Provide the [X, Y] coordinate of the cell's center where the given text is located.  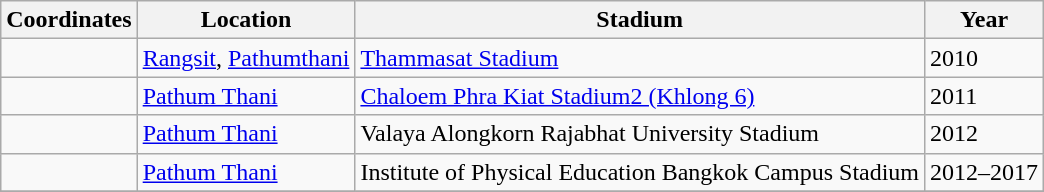
Institute of Physical Education Bangkok Campus Stadium [640, 172]
2011 [984, 96]
2012 [984, 134]
Thammasat Stadium [640, 58]
Location [246, 20]
Valaya Alongkorn Rajabhat University Stadium [640, 134]
Coordinates [69, 20]
Stadium [640, 20]
2010 [984, 58]
Rangsit, Pathumthani [246, 58]
Chaloem Phra Kiat Stadium2 (Khlong 6) [640, 96]
Year [984, 20]
2012–2017 [984, 172]
